Locate the cell with the specified text and output its [X, Y] center coordinate. 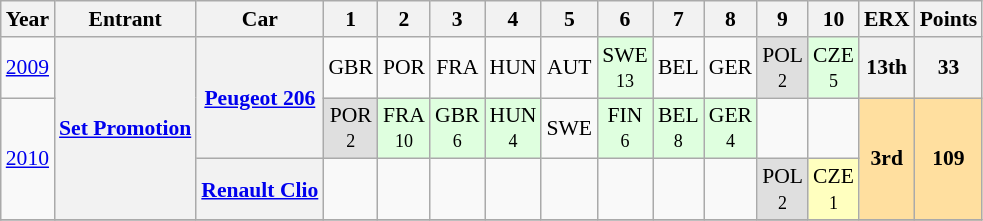
Points [949, 19]
109 [949, 159]
7 [678, 19]
SWE13 [625, 68]
FIN6 [625, 128]
2010 [28, 159]
5 [569, 19]
2009 [28, 68]
3rd [887, 159]
GER4 [730, 128]
BEL8 [678, 128]
GER [730, 68]
Peugeot 206 [260, 98]
Set Promotion [125, 128]
AUT [569, 68]
CZE1 [834, 190]
6 [625, 19]
Renault Clio [260, 190]
CZE5 [834, 68]
Entrant [125, 19]
FRA [458, 68]
GBR6 [458, 128]
1 [350, 19]
4 [514, 19]
8 [730, 19]
33 [949, 68]
2 [404, 19]
POR [404, 68]
GBR [350, 68]
HUN4 [514, 128]
BEL [678, 68]
Year [28, 19]
FRA10 [404, 128]
13th [887, 68]
10 [834, 19]
3 [458, 19]
HUN [514, 68]
SWE [569, 128]
ERX [887, 19]
POR2 [350, 128]
9 [782, 19]
Car [260, 19]
